Output the [X, Y] coordinate of the center of the cell containing the given text.  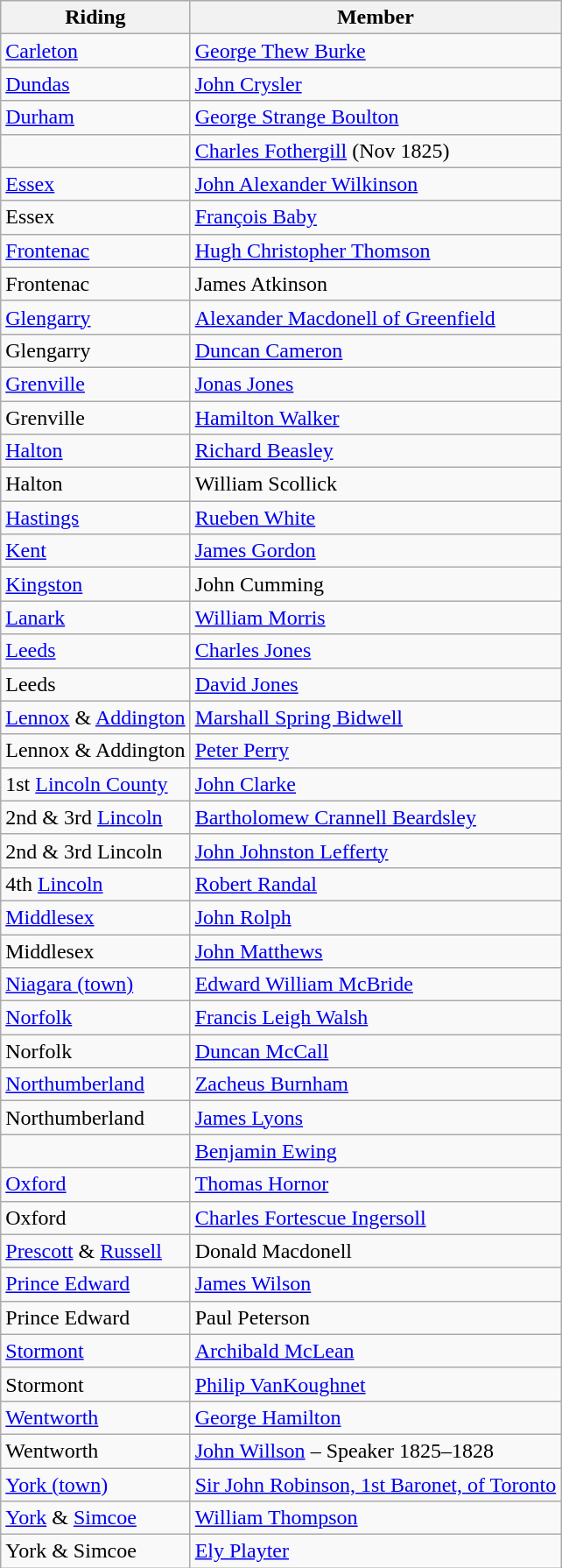
William Scollick [376, 484]
Prescott & Russell [95, 1251]
Sir John Robinson, 1st Baronet, of Toronto [376, 1485]
Archibald McLean [376, 1351]
1st Lincoln County [95, 784]
Member [376, 18]
George Thew Burke [376, 51]
Alexander Macdonell of Greenfield [376, 317]
George Hamilton [376, 1417]
Robert Randal [376, 884]
Kent [95, 551]
Riding [95, 18]
Donald Macdonell [376, 1251]
John Willson – Speaker 1825–1828 [376, 1451]
Carleton [95, 51]
François Baby [376, 217]
Lanark [95, 618]
Richard Beasley [376, 451]
Thomas Hornor [376, 1184]
James Lyons [376, 1118]
Peter Perry [376, 751]
Rueben White [376, 518]
Francis Leigh Walsh [376, 1018]
James Wilson [376, 1284]
Edward William McBride [376, 985]
Benjamin Ewing [376, 1151]
James Gordon [376, 551]
John Clarke [376, 784]
William Thompson [376, 1518]
4th Lincoln [95, 884]
Charles Jones [376, 651]
Kingston [95, 584]
Philip VanKoughnet [376, 1384]
John Alexander Wilkinson [376, 184]
John Johnston Lefferty [376, 851]
Charles Fortescue Ingersoll [376, 1218]
Duncan Cameron [376, 350]
Zacheus Burnham [376, 1084]
John Rolph [376, 917]
Bartholomew Crannell Beardsley [376, 817]
Hastings [95, 518]
Paul Peterson [376, 1317]
John Cumming [376, 584]
Hamilton Walker [376, 418]
Marshall Spring Bidwell [376, 717]
Dundas [95, 84]
Jonas Jones [376, 384]
Charles Fothergill (Nov 1825) [376, 151]
Duncan McCall [376, 1051]
William Morris [376, 618]
David Jones [376, 684]
George Strange Boulton [376, 117]
Hugh Christopher Thomson [376, 251]
Ely Playter [376, 1551]
York (town) [95, 1485]
John Matthews [376, 950]
James Atkinson [376, 284]
John Crysler [376, 84]
Niagara (town) [95, 985]
Durham [95, 117]
